Extract the (x, y) coordinate from the center of the cell holding the provided text.  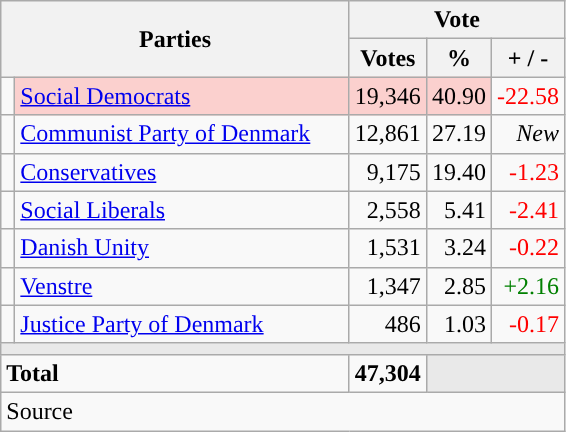
3.24 (458, 248)
% (458, 58)
Votes (388, 58)
-22.58 (528, 96)
Parties (176, 39)
+2.16 (528, 286)
-2.41 (528, 210)
Communist Party of Denmark (182, 134)
1,531 (388, 248)
Source (283, 411)
-1.23 (528, 172)
1.03 (458, 324)
Vote (456, 20)
Danish Unity (182, 248)
12,861 (388, 134)
+ / - (528, 58)
5.41 (458, 210)
19.40 (458, 172)
486 (388, 324)
27.19 (458, 134)
-0.17 (528, 324)
40.90 (458, 96)
Social Liberals (182, 210)
Social Democrats (182, 96)
2,558 (388, 210)
Justice Party of Denmark (182, 324)
1,347 (388, 286)
-0.22 (528, 248)
47,304 (388, 373)
19,346 (388, 96)
New (528, 134)
Venstre (182, 286)
Conservatives (182, 172)
Total (176, 373)
2.85 (458, 286)
9,175 (388, 172)
